Locate the cell with the specified text and output its (x, y) center coordinate. 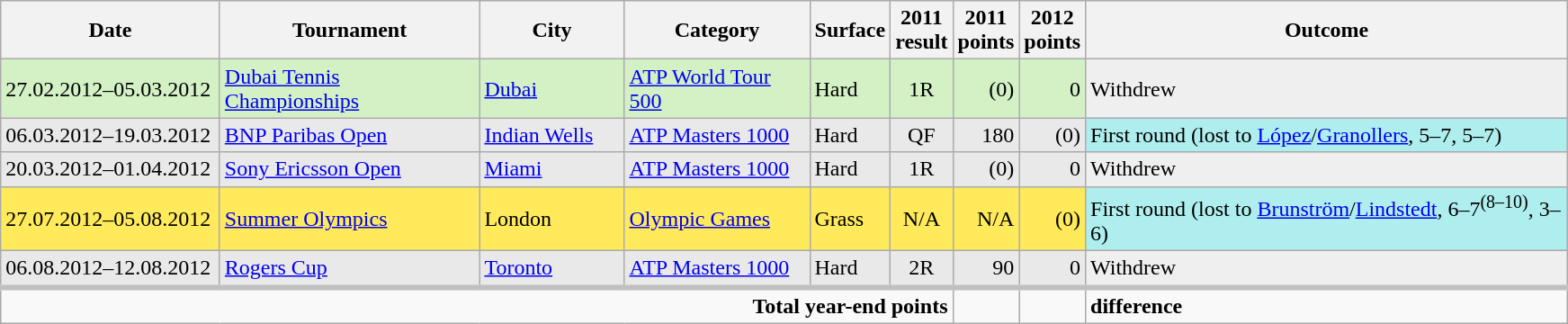
Miami (552, 169)
Rogers Cup (349, 269)
06.03.2012–19.03.2012 (111, 135)
90 (986, 269)
Olympic Games (717, 219)
Summer Olympics (349, 219)
Dubai (552, 88)
Surface (850, 31)
London (552, 219)
City (552, 31)
27.02.2012–05.03.2012 (111, 88)
BNP Paribas Open (349, 135)
Total year-end points (477, 305)
QF (921, 135)
Tournament (349, 31)
Toronto (552, 269)
Date (111, 31)
2011 result (921, 31)
2011 points (986, 31)
Indian Wells (552, 135)
2012 points (1053, 31)
Category (717, 31)
2R (921, 269)
ATP World Tour 500 (717, 88)
First round (lost to López/Granollers, 5–7, 5–7) (1327, 135)
27.07.2012–05.08.2012 (111, 219)
180 (986, 135)
Outcome (1327, 31)
Grass (850, 219)
Dubai Tennis Championships (349, 88)
First round (lost to Brunström/Lindstedt, 6–7(8–10), 3–6) (1327, 219)
20.03.2012–01.04.2012 (111, 169)
06.08.2012–12.08.2012 (111, 269)
Sony Ericsson Open (349, 169)
difference (1327, 305)
